Extract the (X, Y) coordinate from the center of the cell holding the provided text.  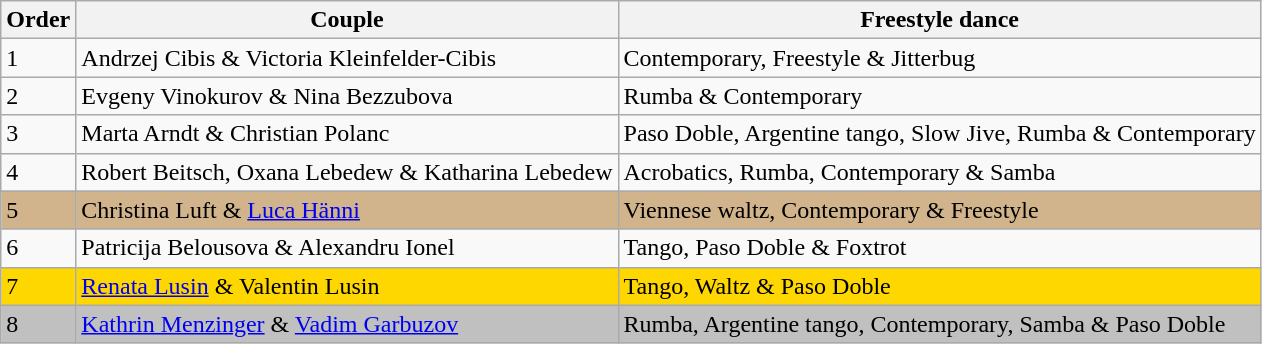
Renata Lusin & Valentin Lusin (347, 286)
Kathrin Menzinger & Vadim Garbuzov (347, 324)
Tango, Waltz & Paso Doble (940, 286)
Andrzej Cibis & Victoria Kleinfelder-Cibis (347, 58)
1 (38, 58)
Christina Luft & Luca Hänni (347, 210)
6 (38, 248)
Acrobatics, Rumba, Contemporary & Samba (940, 172)
Evgeny Vinokurov & Nina Bezzubova (347, 96)
Freestyle dance (940, 20)
4 (38, 172)
Marta Arndt & Christian Polanc (347, 134)
Rumba, Argentine tango, Contemporary, Samba & Paso Doble (940, 324)
Contemporary, Freestyle & Jitterbug (940, 58)
Robert Beitsch, Oxana Lebedew & Katharina Lebedew (347, 172)
8 (38, 324)
Tango, Paso Doble & Foxtrot (940, 248)
7 (38, 286)
5 (38, 210)
Patricija Belousova & Alexandru Ionel (347, 248)
Viennese waltz, Contemporary & Freestyle (940, 210)
Rumba & Contemporary (940, 96)
2 (38, 96)
Paso Doble, Argentine tango, Slow Jive, Rumba & Contemporary (940, 134)
3 (38, 134)
Order (38, 20)
Couple (347, 20)
